Locate the cell with the specified text and output its [x, y] center coordinate. 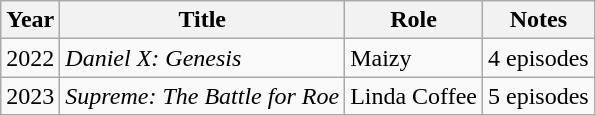
4 episodes [539, 58]
Maizy [414, 58]
2022 [30, 58]
Year [30, 20]
Notes [539, 20]
Role [414, 20]
Title [202, 20]
Daniel X: Genesis [202, 58]
Linda Coffee [414, 96]
Supreme: The Battle for Roe [202, 96]
2023 [30, 96]
5 episodes [539, 96]
